Locate the cell with the specified text and output its (x, y) center coordinate. 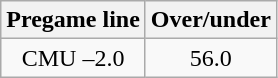
CMU –2.0 (74, 58)
56.0 (210, 58)
Pregame line (74, 20)
Over/under (210, 20)
